Locate the cell with the specified text and output its (x, y) center coordinate. 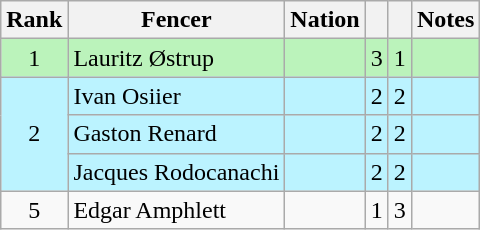
Gaston Renard (176, 134)
Ivan Osiier (176, 96)
Rank (34, 20)
Lauritz Østrup (176, 58)
Nation (325, 20)
Fencer (176, 20)
Jacques Rodocanachi (176, 172)
Edgar Amphlett (176, 210)
5 (34, 210)
Notes (445, 20)
